Extract the (X, Y) coordinate from the center of the cell holding the provided text.  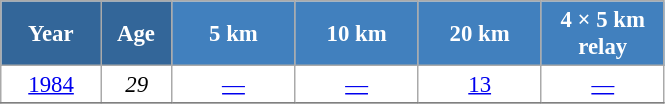
5 km (234, 34)
29 (136, 85)
20 km (480, 34)
1984 (52, 85)
10 km (356, 34)
4 × 5 km relay (602, 34)
Year (52, 34)
13 (480, 85)
Age (136, 34)
